Locate the cell with the specified text and output its (X, Y) center coordinate. 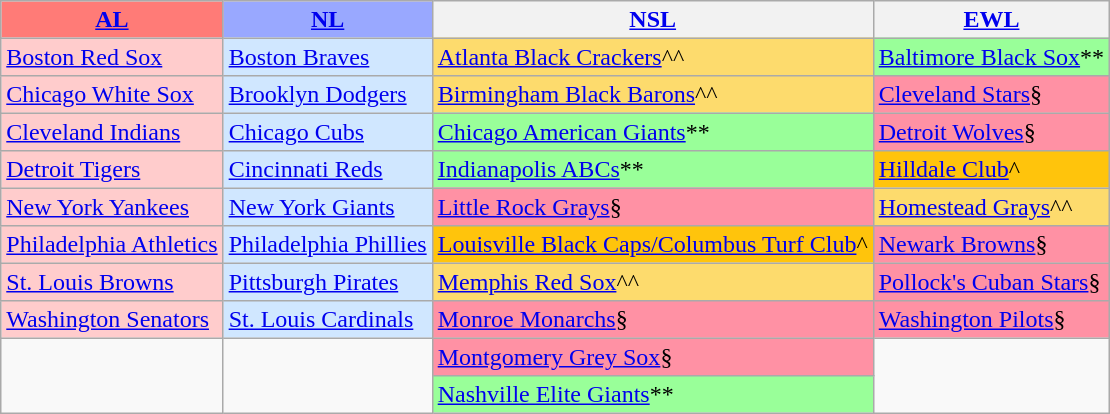
Cincinnati Reds (328, 170)
Philadelphia Athletics (112, 244)
St. Louis Browns (112, 282)
Detroit Tigers (112, 170)
Detroit Wolves§ (991, 132)
Chicago Cubs (328, 132)
AL (112, 20)
Boston Red Sox (112, 56)
Homestead Grays^^ (991, 206)
Newark Browns§ (991, 244)
Indianapolis ABCs** (652, 170)
Monroe Monarchs§ (652, 318)
Birmingham Black Barons^^ (652, 94)
Brooklyn Dodgers (328, 94)
Pollock's Cuban Stars§ (991, 282)
St. Louis Cardinals (328, 318)
Washington Senators (112, 318)
Cleveland Indians (112, 132)
Atlanta Black Crackers^^ (652, 56)
Philadelphia Phillies (328, 244)
Baltimore Black Sox** (991, 56)
Louisville Black Caps/Columbus Turf Club^ (652, 244)
Chicago White Sox (112, 94)
Little Rock Grays§ (652, 206)
Nashville Elite Giants** (652, 394)
New York Yankees (112, 206)
Montgomery Grey Sox§ (652, 356)
Boston Braves (328, 56)
NSL (652, 20)
Chicago American Giants** (652, 132)
Washington Pilots§ (991, 318)
Memphis Red Sox^^ (652, 282)
Cleveland Stars§ (991, 94)
NL (328, 20)
EWL (991, 20)
New York Giants (328, 206)
Pittsburgh Pirates (328, 282)
Hilldale Club^ (991, 170)
